From the cell containing the given text, extract its center point as [x, y] coordinate. 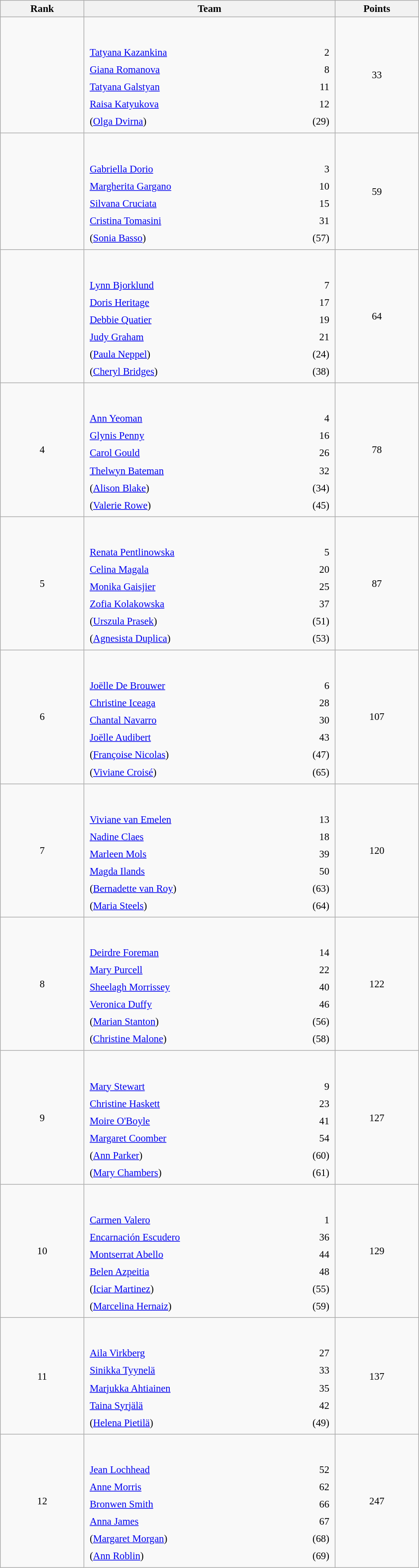
43 [307, 738]
Carol Gould [183, 453]
Mary Stewart [184, 1086]
Deirdre Foreman 14 Mary Purcell 22 Sheelagh Morrissey 40 Veronica Duffy 46 (Marian Stanton) (56) (Christine Malone) (58) [209, 984]
Silvana Cruciata [185, 203]
Ann Yeoman [183, 419]
13 [309, 819]
(Alison Blake) [183, 487]
107 [377, 717]
2 [307, 53]
Sheelagh Morrissey [185, 987]
35 [308, 1388]
(Cheryl Bridges) [181, 371]
Debbie Quatier [181, 320]
(68) [307, 1539]
Mary Purcell [185, 970]
Ann Yeoman 4 Glynis Penny 16 Carol Gould 26 Thelwyn Bateman 32 (Alison Blake) (34) (Valerie Rowe) (45) [209, 450]
15 [308, 203]
27 [308, 1353]
16 [306, 436]
(Ann Parker) [184, 1155]
18 [309, 837]
Doris Heritage [181, 302]
28 [307, 703]
Christine Haskett [184, 1104]
87 [377, 583]
37 [309, 604]
Tatyana Galstyan [184, 87]
3 [308, 169]
Zofia Kolakowska [186, 604]
127 [377, 1118]
(34) [306, 487]
54 [306, 1138]
41 [306, 1121]
(55) [309, 1289]
Viviane van Emelen [186, 819]
59 [377, 192]
(56) [308, 1022]
Gabriella Dorio 3 Margherita Gargano 10 Silvana Cruciata 15 Cristina Tomasini 31 (Sonia Basso) (57) [209, 192]
42 [308, 1405]
(61) [306, 1172]
(Mary Chambers) [184, 1172]
(Bernadette van Roy) [186, 888]
Carmen Valero 1 Encarnación Escudero 36 Montserrat Abello 44 Belen Azpeitia 48 (Iciar Martinez) (55) (Marcelina Hernaiz) (59) [209, 1251]
Magda Ilands [186, 871]
(Maria Steels) [186, 906]
(Olga Dvirna) [184, 122]
32 [306, 470]
(64) [309, 906]
31 [308, 221]
120 [377, 850]
129 [377, 1251]
Joëlle De Brouwer [185, 685]
(Viviane Croisé) [185, 772]
50 [309, 871]
Chantal Navarro [185, 720]
Aila Virkberg 27 Sinikka Tyynelä 33 Marjukka Ahtiainen 35 Taina Syrjälä 42 (Helena Pietilä) (49) [209, 1376]
44 [309, 1254]
(Margaret Morgan) [184, 1539]
(53) [309, 639]
23 [306, 1104]
(49) [308, 1423]
78 [377, 450]
(45) [306, 505]
Viviane van Emelen 13 Nadine Claes 18 Marleen Mols 39 Magda Ilands 50 (Bernadette van Roy) (63) (Maria Steels) (64) [209, 850]
137 [377, 1376]
(47) [307, 755]
(Iciar Martinez) [187, 1289]
Giana Romanova [184, 70]
46 [308, 1005]
Lynn Bjorklund 7 Doris Heritage 17 Debbie Quatier 19 Judy Graham 21 (Paula Neppel) (24) (Cheryl Bridges) (38) [209, 316]
Veronica Duffy [185, 1005]
Celina Magala [186, 569]
Mary Stewart 9 Christine Haskett 23 Moire O'Boyle 41 Margaret Coomber 54 (Ann Parker) (60) (Mary Chambers) (61) [209, 1118]
19 [304, 320]
Margaret Coomber [184, 1138]
(Agnesista Duplica) [186, 639]
Glynis Penny [183, 436]
(Marian Stanton) [185, 1022]
Jean Lochhead 52 Anne Morris 62 Bronwen Smith 66 Anna James 67 (Margaret Morgan) (68) (Ann Roblin) (69) [209, 1501]
14 [308, 953]
(51) [309, 621]
Points [377, 9]
(Helena Pietilä) [185, 1423]
Moire O'Boyle [184, 1121]
Anne Morris [184, 1487]
Renata Pentlinowska [186, 552]
64 [377, 316]
(Sonia Basso) [185, 238]
66 [307, 1504]
Rank [42, 9]
Aila Virkberg [185, 1353]
Judy Graham [181, 337]
36 [309, 1237]
62 [307, 1487]
Raisa Katyukova [184, 104]
Gabriella Dorio [185, 169]
Joëlle Audibert [185, 738]
Marleen Mols [186, 854]
Margherita Gargano [185, 186]
122 [377, 984]
52 [307, 1469]
(Marcelina Hernaiz) [187, 1306]
26 [306, 453]
Team [209, 9]
30 [307, 720]
39 [309, 854]
(29) [307, 122]
(Ann Roblin) [184, 1556]
(63) [309, 888]
Joëlle De Brouwer 6 Christine Iceaga 28 Chantal Navarro 30 Joëlle Audibert 43 (Françoise Nicolas) (47) (Viviane Croisé) (65) [209, 717]
48 [309, 1271]
Cristina Tomasini [185, 221]
20 [309, 569]
(Christine Malone) [185, 1039]
(Paula Neppel) [181, 354]
Monika Gaisjier [186, 586]
17 [304, 302]
(Urszula Prasek) [186, 621]
1 [309, 1220]
Nadine Claes [186, 837]
Taina Syrjälä [185, 1405]
Anna James [184, 1522]
(69) [307, 1556]
67 [307, 1522]
Bronwen Smith [184, 1504]
25 [309, 586]
Jean Lochhead [184, 1469]
(60) [306, 1155]
Renata Pentlinowska 5 Celina Magala 20 Monika Gaisjier 25 Zofia Kolakowska 37 (Urszula Prasek) (51) (Agnesista Duplica) (53) [209, 583]
Lynn Bjorklund [181, 285]
Christine Iceaga [185, 703]
(58) [308, 1039]
Deirdre Foreman [185, 953]
(Françoise Nicolas) [185, 755]
247 [377, 1501]
Sinikka Tyynelä [185, 1370]
(57) [308, 238]
Encarnación Escudero [187, 1237]
Carmen Valero [187, 1220]
Tatyana Kazankina [184, 53]
(24) [304, 354]
21 [304, 337]
(59) [309, 1306]
Marjukka Ahtiainen [185, 1388]
Belen Azpeitia [187, 1271]
40 [308, 987]
(38) [304, 371]
22 [308, 970]
Tatyana Kazankina 2 Giana Romanova 8 Tatyana Galstyan 11 Raisa Katyukova 12 (Olga Dvirna) (29) [209, 75]
(65) [307, 772]
Thelwyn Bateman [183, 470]
Montserrat Abello [187, 1254]
(Valerie Rowe) [183, 505]
